Detect which cell encompasses the target text, then output its [X, Y] center coordinate. 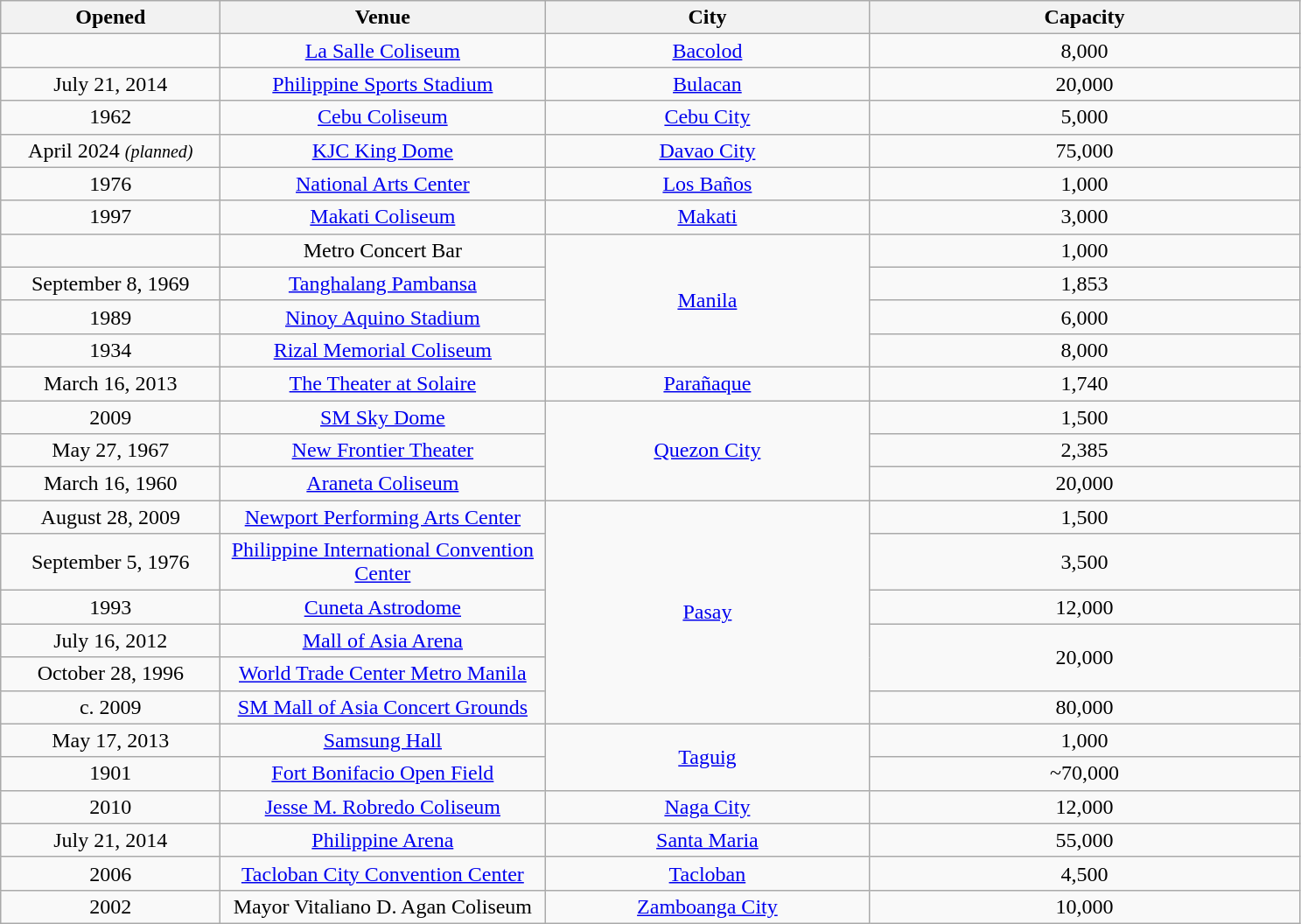
Mall of Asia Arena [383, 640]
Tacloban [707, 873]
55,000 [1085, 840]
Jesse M. Robredo Coliseum [383, 807]
Mayor Vitaliano D. Agan Coliseum [383, 906]
Philippine Arena [383, 840]
March 16, 1960 [110, 484]
Tacloban City Convention Center [383, 873]
Cebu City [707, 117]
~70,000 [1085, 773]
2009 [110, 417]
1993 [110, 607]
1901 [110, 773]
Opened [110, 17]
Quezon City [707, 451]
1976 [110, 184]
World Trade Center Metro Manila [383, 674]
September 5, 1976 [110, 562]
SM Mall of Asia Concert Grounds [383, 707]
Venue [383, 17]
Pasay [707, 612]
KJC King Dome [383, 150]
March 16, 2013 [110, 383]
3,500 [1085, 562]
4,500 [1085, 873]
Taguig [707, 757]
1962 [110, 117]
October 28, 1996 [110, 674]
Santa Maria [707, 840]
May 27, 1967 [110, 451]
Zamboanga City [707, 906]
Rizal Memorial Coliseum [383, 350]
Newport Performing Arts Center [383, 517]
Araneta Coliseum [383, 484]
3,000 [1085, 217]
5,000 [1085, 117]
City [707, 17]
Capacity [1085, 17]
La Salle Coliseum [383, 51]
National Arts Center [383, 184]
10,000 [1085, 906]
Cebu Coliseum [383, 117]
August 28, 2009 [110, 517]
Parañaque [707, 383]
Cuneta Astrodome [383, 607]
2010 [110, 807]
Philippine Sports Stadium [383, 84]
1934 [110, 350]
SM Sky Dome [383, 417]
New Frontier Theater [383, 451]
1989 [110, 317]
Fort Bonifacio Open Field [383, 773]
2002 [110, 906]
The Theater at Solaire [383, 383]
July 16, 2012 [110, 640]
Naga City [707, 807]
Makati Coliseum [383, 217]
Los Baños [707, 184]
Ninoy Aquino Stadium [383, 317]
80,000 [1085, 707]
Philippine International Convention Center [383, 562]
Davao City [707, 150]
2006 [110, 873]
September 8, 1969 [110, 283]
c. 2009 [110, 707]
1,740 [1085, 383]
April 2024 (planned) [110, 150]
1997 [110, 217]
6,000 [1085, 317]
Metro Concert Bar [383, 250]
1,853 [1085, 283]
Manila [707, 300]
Bacolod [707, 51]
Tanghalang Pambansa [383, 283]
Makati [707, 217]
75,000 [1085, 150]
Bulacan [707, 84]
2,385 [1085, 451]
May 17, 2013 [110, 740]
Samsung Hall [383, 740]
